For the text-containing cell, return its midpoint in (x, y) coordinate format. 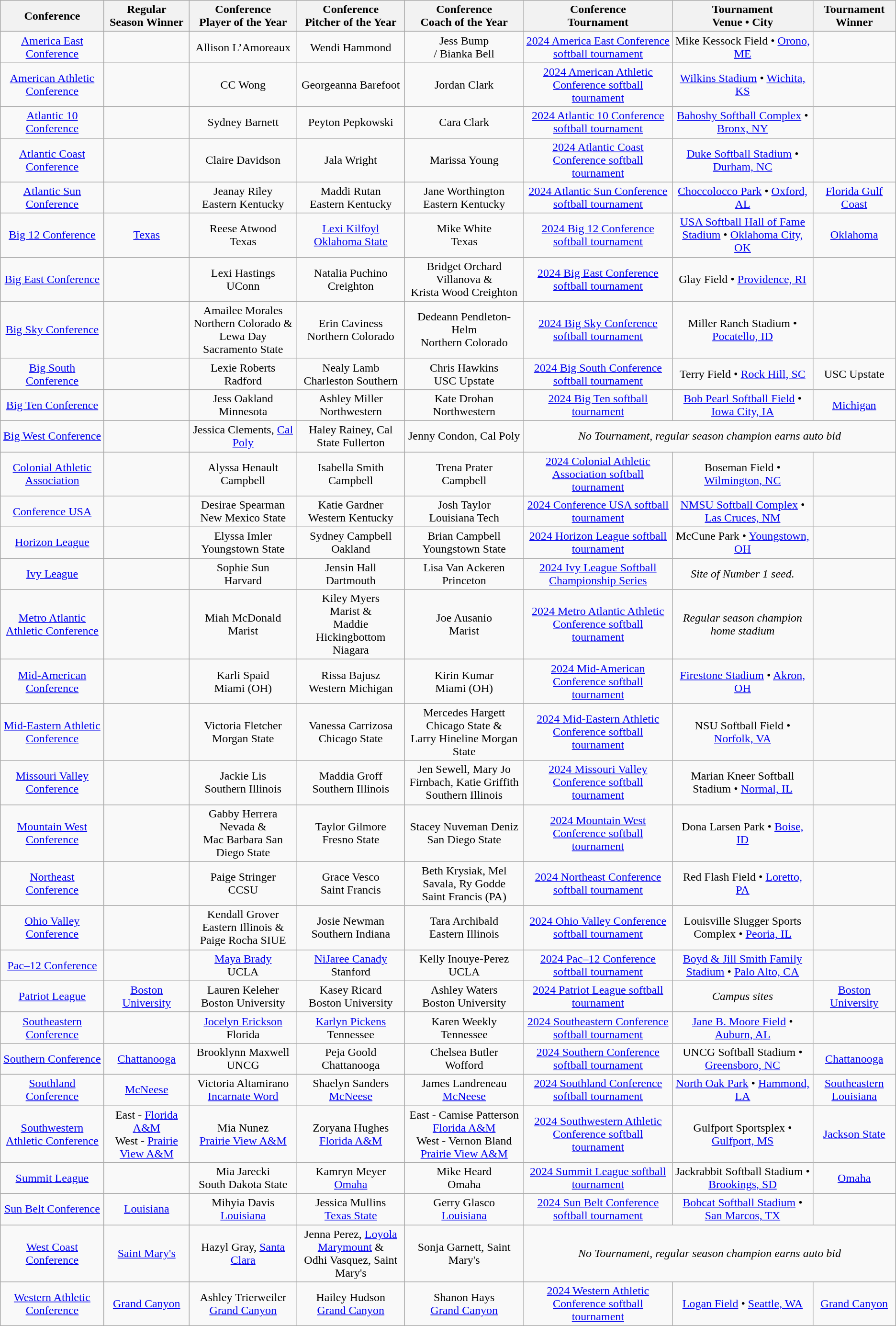
Jackson State (854, 1134)
Big East Conference (52, 279)
NSU Softball Field • Norfolk, VA (743, 732)
Jackie LisSouthern Illinois (243, 782)
Sophie SunHarvard (243, 574)
Jess OaklandMinnesota (243, 405)
Trena PraterCampbell (464, 474)
Sydney CampbellOakland (350, 543)
Reese AtwoodTexas (243, 235)
CC Wong (243, 85)
Campus sites (743, 996)
2024 Atlantic 10 Conference softball tournament (598, 123)
Bahoshy Softball Complex • Bronx, NY (743, 123)
2024 America East Conference softball tournament (598, 47)
Katie GardnerWestern Kentucky (350, 511)
Kendall Grover Eastern Illinois & Paige Rocha SIUE (243, 928)
Joe AusanioMarist (464, 624)
Red Flash Field • Loretto, PA (743, 884)
Lauren KeleherBoston University (243, 996)
Jen Sewell, Mary Jo Firnbach, Katie GriffithSouthern Illinois (464, 782)
Shanon HaysGrand Canyon (464, 1304)
2024 Atlantic Sun Conference softball tournament (598, 197)
Jessica Clements, Cal Poly (243, 436)
Mike HeardOmaha (464, 1178)
Natalia PuchinoCreighton (350, 279)
Maddia GroffSouthern Illinois (350, 782)
Southeastern Conference (52, 1028)
Dedeann Pendleton-HelmNorthern Colorado (464, 329)
Erin CavinessNorthern Colorado (350, 329)
2024 Colonial Athletic Association softball tournament (598, 474)
Michigan (854, 405)
Regular Season Winner (146, 16)
James LandreneauMcNeese (464, 1090)
Big 12 Conference (52, 235)
Hazyl Gray, Santa Clara (243, 1254)
Miah McDonaldMarist (243, 624)
Big Sky Conference (52, 329)
Georgeanna Barefoot (350, 85)
2024 Southland Conference softball tournament (598, 1090)
Peja GooldChattanooga (350, 1058)
Saint Mary's (146, 1254)
Conference Coach of the Year (464, 16)
Site of Number 1 seed. (743, 574)
Pac–12 Conference (52, 965)
Duke Softball Stadium • Durham, NC (743, 160)
Marissa Young (464, 160)
Terry Field • Rock Hill, SC (743, 374)
Sydney Barnett (243, 123)
Mid-Eastern Athletic Conference (52, 732)
Jenna Perez, Loyola Marymount &Odhi Vasquez, Saint Mary's (350, 1254)
2024 Western Athletic Conference softball tournament (598, 1304)
Mountain West Conference (52, 833)
America East Conference (52, 47)
Colonial Athletic Association (52, 474)
Maya BradyUCLA (243, 965)
2024 Mid-Eastern Athletic Conference softball tournament (598, 732)
Jala Wright (350, 160)
American Athletic Conference (52, 85)
2024 Big 12 Conference softball tournament (598, 235)
2024 Atlantic Coast Conference softball tournament (598, 160)
2024 Southwestern Athletic Conference softball tournament (598, 1134)
Bob Pearl Softball Field • Iowa City, IA (743, 405)
Metro Atlantic Athletic Conference (52, 624)
Glay Field • Providence, RI (743, 279)
2024 Horizon League softball tournament (598, 543)
Jessica MullinsTexas State (350, 1210)
Logan Field • Seattle, WA (743, 1304)
Zoryana HughesFlorida A&M (350, 1134)
Stacey Nuveman DenizSan Diego State (464, 833)
Tournament Venue • City (743, 16)
West Coast Conference (52, 1254)
Isabella SmithCampbell (350, 474)
2024 Southeastern Conference softball tournament (598, 1028)
Jackrabbit Softball Stadium • Brookings, SD (743, 1178)
Haley Rainey, Cal State Fullerton (350, 436)
Mercedes Hargett Chicago State &Larry Hineline Morgan State (464, 732)
Sonja Garnett, Saint Mary's (464, 1254)
Regular season champion home stadium (743, 624)
Conference Pitcher of the Year (350, 16)
Claire Davidson (243, 160)
Alyssa HenaultCampbell (243, 474)
Kamryn MeyerOmaha (350, 1178)
Ashley TrierweilerGrand Canyon (243, 1304)
Gerry GlascoLouisiana (464, 1210)
Ohio Valley Conference (52, 928)
Lisa Van AckerenPrinceton (464, 574)
Kate DrohanNorthwestern (464, 405)
Patriot League (52, 996)
Jess Bump / Bianka Bell (464, 47)
Cara Clark (464, 123)
Brooklynn MaxwellUNCG (243, 1058)
2024 Southern Conference softball tournament (598, 1058)
Mia JareckiSouth Dakota State (243, 1178)
Louisville Slugger Sports Complex • Peoria, IL (743, 928)
Big West Conference (52, 436)
Mihyia DavisLouisiana (243, 1210)
Vanessa CarrizosaChicago State (350, 732)
Chris HawkinsUSC Upstate (464, 374)
Atlantic Sun Conference (52, 197)
Wilkins Stadium • Wichita, KS (743, 85)
Rissa BajuszWestern Michigan (350, 681)
NiJaree CanadyStanford (350, 965)
Southwestern Athletic Conference (52, 1134)
Josh TaylorLouisiana Tech (464, 511)
Jenny Condon, Cal Poly (464, 436)
Ashley MillerNorthwestern (350, 405)
Beth Krysiak, Mel Savala, Ry GoddeSaint Francis (PA) (464, 884)
2024 Northeast Conference softball tournament (598, 884)
Missouri Valley Conference (52, 782)
Karli SpaidMiami (OH) (243, 681)
Conference USA (52, 511)
Kasey RicardBoston University (350, 996)
McCune Park • Youngstown, OH (743, 543)
Big Ten Conference (52, 405)
Conference Player of the Year (243, 16)
2024 Summit League softball tournament (598, 1178)
Peyton Pepkowski (350, 123)
Mia NunezPrairie View A&M (243, 1134)
Jensin HallDartmouth (350, 574)
Lexie RobertsRadford (243, 374)
Southeastern Louisiana (854, 1090)
Mike WhiteTexas (464, 235)
Conference Tournament (598, 16)
McNeese (146, 1090)
Josie NewmanSouthern Indiana (350, 928)
East - Camise PattersonFlorida A&M West - Vernon Bland Prairie View A&M (464, 1134)
Jocelyn EricksonFlorida (243, 1028)
Oklahoma (854, 235)
2024 Ohio Valley Conference softball tournament (598, 928)
Big South Conference (52, 374)
North Oak Park • Hammond, LA (743, 1090)
Tara ArchibaldEastern Illinois (464, 928)
Maddi RutanEastern Kentucky (350, 197)
Paige StringerCCSU (243, 884)
Choccolocco Park • Oxford, AL (743, 197)
Summit League (52, 1178)
Taylor GilmoreFresno State (350, 833)
Western Athletic Conference (52, 1304)
Jane B. Moore Field • Auburn, AL (743, 1028)
Hailey HudsonGrand Canyon (350, 1304)
Atlantic Coast Conference (52, 160)
Bridget Orchard Villanova & Krista Wood Creighton (464, 279)
Kiley MyersMarist & Maddie HickingbottomNiagara (350, 624)
Dona Larsen Park • Boise, ID (743, 833)
Grace VescoSaint Francis (350, 884)
Amailee Morales Northern Colorado &Lewa Day Sacramento State (243, 329)
Nealy LambCharleston Southern (350, 374)
Kirin KumarMiami (OH) (464, 681)
Elyssa ImlerYoungstown State (243, 543)
2024 Metro Atlantic Athletic Conference softball tournament (598, 624)
Tournament Winner (854, 16)
Victoria FletcherMorgan State (243, 732)
Atlantic 10 Conference (52, 123)
Conference (52, 16)
USC Upstate (854, 374)
Gabby Herrera Nevada &Mac Barbara San Diego State (243, 833)
Allison L’Amoreaux (243, 47)
USA Softball Hall of Fame Stadium • Oklahoma City, OK (743, 235)
Gulfport Sportsplex • Gulfport, MS (743, 1134)
Bobcat Softball Stadium • San Marcos, TX (743, 1210)
East - Florida A&M West - Prairie View A&M (146, 1134)
Karlyn PickensTennessee (350, 1028)
2024 Ivy League Softball Championship Series (598, 574)
Wendi Hammond (350, 47)
Southern Conference (52, 1058)
2024 Pac–12 Conference softball tournament (598, 965)
Texas (146, 235)
2024 Big Ten softball tournament (598, 405)
Kelly Inouye-PerezUCLA (464, 965)
Jeanay RileyEastern Kentucky (243, 197)
2024 Patriot League softball tournament (598, 996)
Sun Belt Conference (52, 1210)
Lexi HastingsUConn (243, 279)
Northeast Conference (52, 884)
Desirae SpearmanNew Mexico State (243, 511)
2024 Big East Conference softball tournament (598, 279)
Boseman Field • Wilmington, NC (743, 474)
Southland Conference (52, 1090)
NMSU Softball Complex • Las Cruces, NM (743, 511)
2024 Conference USA softball tournament (598, 511)
2024 Sun Belt Conference softball tournament (598, 1210)
2024 Mountain West Conference softball tournament (598, 833)
Louisiana (146, 1210)
Marian Kneer Softball Stadium • Normal, IL (743, 782)
Victoria AltamiranoIncarnate Word (243, 1090)
Omaha (854, 1178)
2024 Missouri Valley Conference softball tournament (598, 782)
2024 Big Sky Conference softball tournament (598, 329)
Boyd & Jill Smith Family Stadium • Palo Alto, CA (743, 965)
2024 Mid-American Conference softball tournament (598, 681)
Shaelyn SandersMcNeese (350, 1090)
UNCG Softball Stadium • Greensboro, NC (743, 1058)
Jane WorthingtonEastern Kentucky (464, 197)
Lexi KilfoylOklahoma State (350, 235)
Miller Ranch Stadium • Pocatello, ID (743, 329)
Mid-American Conference (52, 681)
Chelsea ButlerWofford (464, 1058)
Jordan Clark (464, 85)
Mike Kessock Field • Orono, ME (743, 47)
Ivy League (52, 574)
Karen WeeklyTennessee (464, 1028)
Ashley WatersBoston University (464, 996)
2024 Big South Conference softball tournament (598, 374)
Florida Gulf Coast (854, 197)
Firestone Stadium • Akron, OH (743, 681)
2024 American Athletic Conference softball tournament (598, 85)
Brian CampbellYoungstown State (464, 543)
Horizon League (52, 543)
